From the cell containing the given text, extract its center point as (x, y) coordinate. 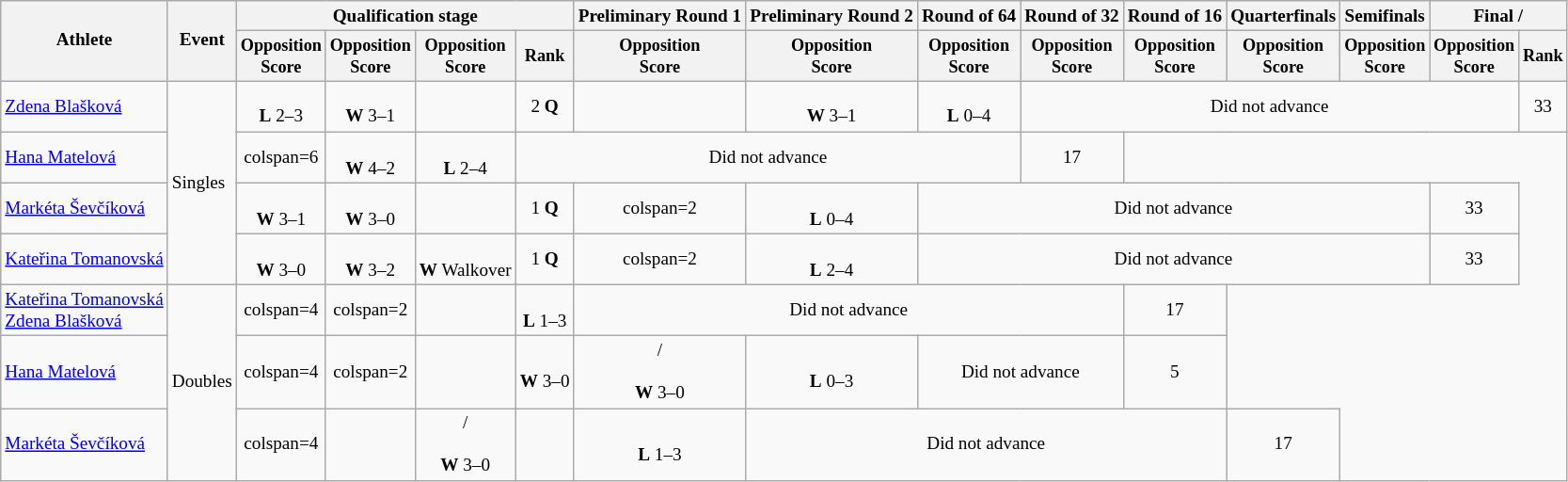
Kateřina Tomanovská (85, 259)
Preliminary Round 1 (660, 16)
Round of 32 (1072, 16)
Round of 16 (1174, 16)
Athlete (85, 41)
Doubles (201, 382)
Event (201, 41)
Singles (201, 183)
5 (1174, 373)
colspan=6 (280, 157)
L 0–3 (832, 373)
W 3–2 (371, 259)
Round of 64 (969, 16)
Final / (1498, 16)
2 Q (545, 106)
Quarterfinals (1283, 16)
Preliminary Round 2 (832, 16)
W Walkover (465, 259)
Kateřina TomanovskáZdena Blašková (85, 311)
W 4–2 (371, 157)
L 2–3 (280, 106)
Semifinals (1385, 16)
Zdena Blašková (85, 106)
Qualification stage (404, 16)
